Extract the [X, Y] coordinate from the center of the cell holding the provided text.  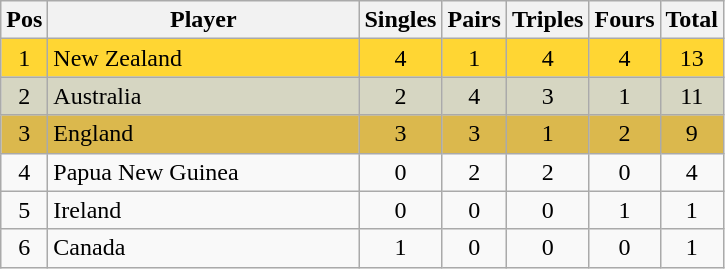
Singles [400, 20]
New Zealand [204, 58]
Papua New Guinea [204, 172]
Total [692, 20]
9 [692, 134]
Fours [624, 20]
6 [24, 248]
Ireland [204, 210]
Player [204, 20]
Australia [204, 96]
Pairs [474, 20]
5 [24, 210]
11 [692, 96]
England [204, 134]
Canada [204, 248]
Pos [24, 20]
Triples [548, 20]
13 [692, 58]
